Provide the [X, Y] coordinate of the cell's center where the given text is located.  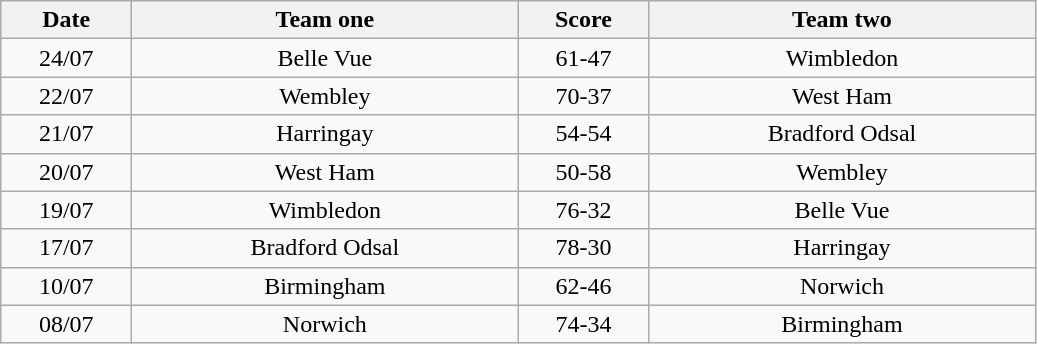
Team one [325, 20]
20/07 [66, 172]
22/07 [66, 96]
62-46 [584, 286]
17/07 [66, 248]
78-30 [584, 248]
19/07 [66, 210]
10/07 [66, 286]
24/07 [66, 58]
08/07 [66, 324]
50-58 [584, 172]
Score [584, 20]
21/07 [66, 134]
54-54 [584, 134]
76-32 [584, 210]
61-47 [584, 58]
70-37 [584, 96]
Date [66, 20]
Team two [842, 20]
74-34 [584, 324]
